Capture the cell that displays the provided text and extract its [x, y] central coordinate. 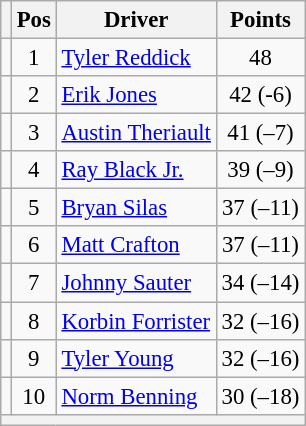
3 [34, 133]
Pos [34, 20]
Tyler Young [136, 358]
10 [34, 396]
34 (–14) [260, 283]
2 [34, 95]
Austin Theriault [136, 133]
39 (–9) [260, 170]
1 [34, 58]
Points [260, 20]
Bryan Silas [136, 208]
Driver [136, 20]
4 [34, 170]
Tyler Reddick [136, 58]
41 (–7) [260, 133]
42 (-6) [260, 95]
7 [34, 283]
30 (–18) [260, 396]
8 [34, 321]
Erik Jones [136, 95]
Ray Black Jr. [136, 170]
Korbin Forrister [136, 321]
Johnny Sauter [136, 283]
48 [260, 58]
Matt Crafton [136, 245]
9 [34, 358]
6 [34, 245]
5 [34, 208]
Norm Benning [136, 396]
